From the cell containing the given text, extract its center point as [x, y] coordinate. 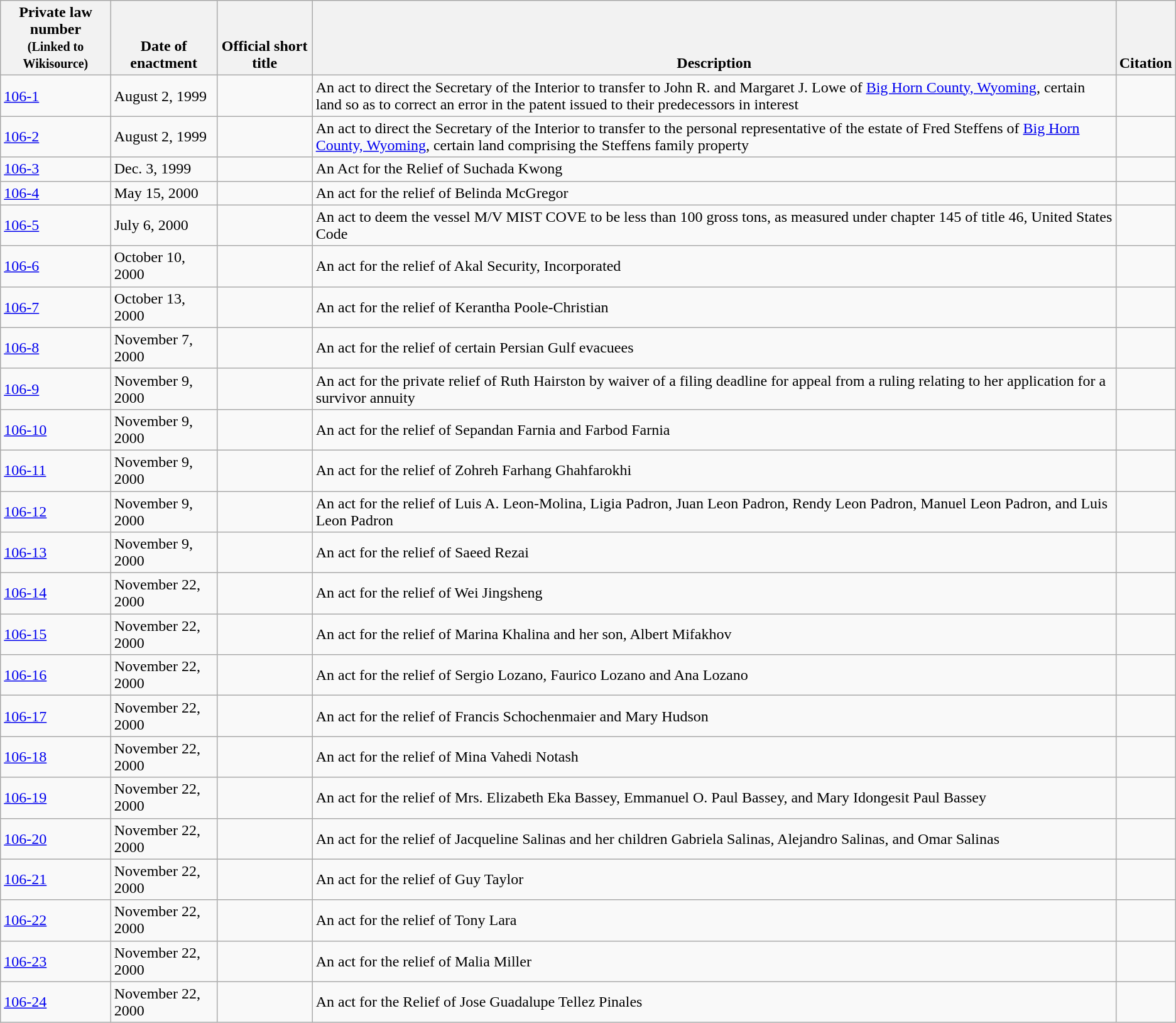
An act to deem the vessel M/V MIST COVE to be less than 100 gross tons, as measured under chapter 145 of title 46, United States Code [714, 225]
Citation [1146, 38]
An act for the relief of certain Persian Gulf evacuees [714, 348]
An act for the relief of Kerantha Poole-Christian [714, 307]
An act for the relief of Jacqueline Salinas and her children Gabriela Salinas, Alejandro Salinas, and Omar Salinas [714, 838]
106-12 [55, 511]
Private law number(Linked to Wikisource) [55, 38]
An act for the relief of Guy Taylor [714, 880]
106-10 [55, 430]
106-2 [55, 137]
An act for the relief of Mina Vahedi Notash [714, 757]
Description [714, 38]
An act for the relief of Marina Khalina and her son, Albert Mifakhov [714, 635]
106-11 [55, 470]
An act for the Relief of Jose Guadalupe Tellez Pinales [714, 1002]
An act for the relief of Mrs. Elizabeth Eka Bassey, Emmanuel O. Paul Bassey, and Mary Idongesit Paul Bassey [714, 798]
106-16 [55, 675]
An act for the relief of Sergio Lozano, Faurico Lozano and Ana Lozano [714, 675]
Date of enactment [163, 38]
106-6 [55, 266]
An act for the relief of Akal Security, Incorporated [714, 266]
An act for the relief of Sepandan Farnia and Farbod Farnia [714, 430]
106-5 [55, 225]
106-24 [55, 1002]
106-1 [55, 96]
An act for the relief of Wei Jingsheng [714, 593]
106-17 [55, 716]
May 15, 2000 [163, 193]
106-19 [55, 798]
106-20 [55, 838]
An act for the relief of Belinda McGregor [714, 193]
An act for the relief of Tony Lara [714, 920]
October 10, 2000 [163, 266]
Official short title [264, 38]
106-22 [55, 920]
October 13, 2000 [163, 307]
An act for the relief of Luis A. Leon-Molina, Ligia Padron, Juan Leon Padron, Rendy Leon Padron, Manuel Leon Padron, and Luis Leon Padron [714, 511]
106-18 [55, 757]
November 7, 2000 [163, 348]
An act for the relief of Zohreh Farhang Ghahfarokhi [714, 470]
An Act for the Relief of Suchada Kwong [714, 169]
106-15 [55, 635]
106-4 [55, 193]
106-14 [55, 593]
106-13 [55, 553]
July 6, 2000 [163, 225]
106-9 [55, 388]
106-3 [55, 169]
106-7 [55, 307]
An act for the relief of Malia Miller [714, 961]
106-23 [55, 961]
An act for the relief of Saeed Rezai [714, 553]
An act for the relief of Francis Schochenmaier and Mary Hudson [714, 716]
106-21 [55, 880]
106-8 [55, 348]
Dec. 3, 1999 [163, 169]
